Locate the cell with the specified text and output its [x, y] center coordinate. 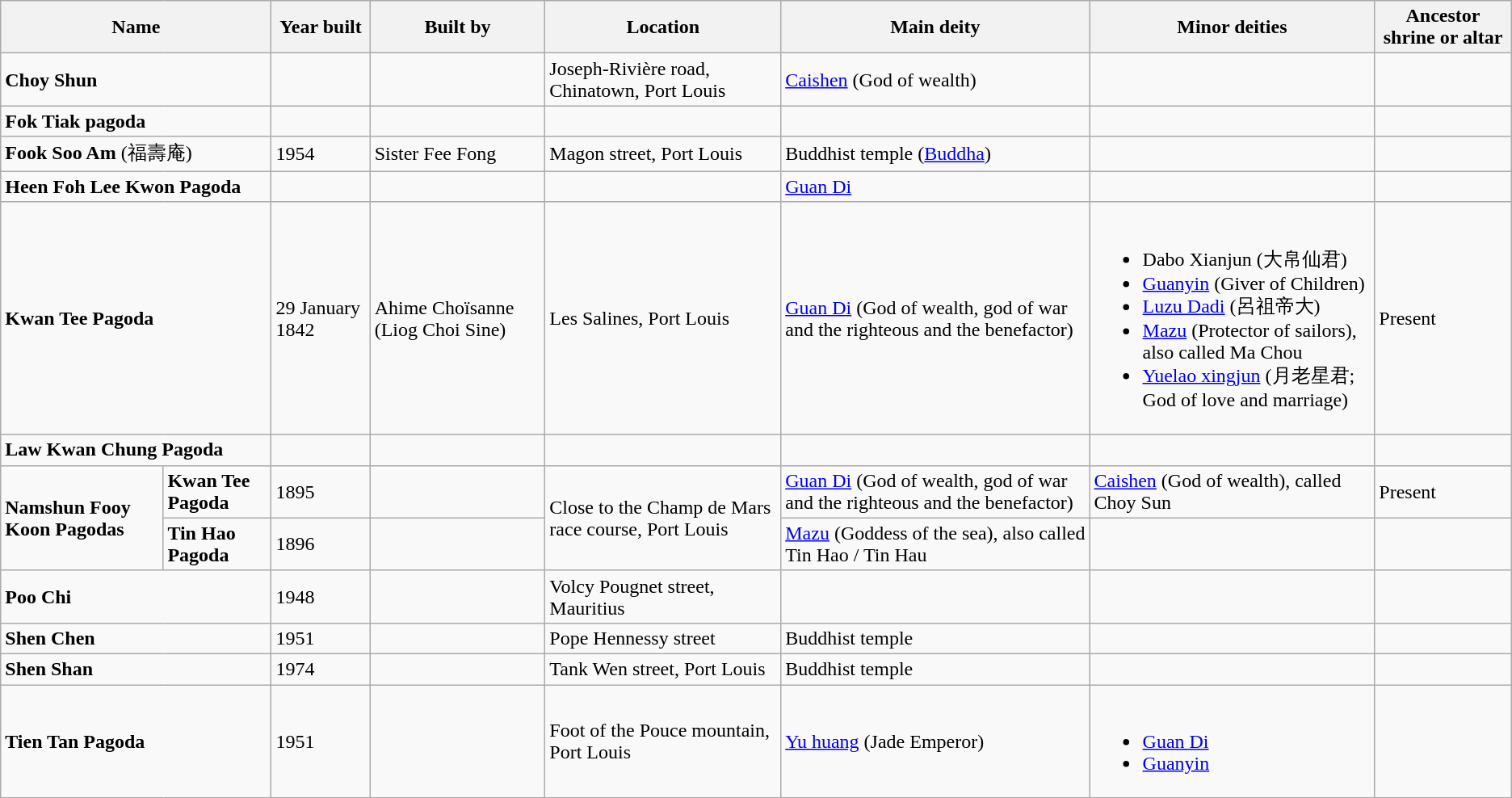
Guan DiGuanyin [1233, 741]
1895 [321, 491]
Sister Fee Fong [457, 153]
Mazu (Goddess of the sea), also called Tin Hao / Tin Hau [935, 544]
Caishen (God of wealth), called Choy Sun [1233, 491]
Shen Chen [136, 638]
Shen Shan [136, 669]
Namshun Fooy Koon Pagodas [82, 518]
Yu huang (Jade Emperor) [935, 741]
Les Salines, Port Louis [663, 318]
Fok Tiak pagoda [136, 121]
Caishen (God of wealth) [935, 79]
Tien Tan Pagoda [136, 741]
Year built [321, 27]
Poo Chi [136, 596]
Tin Hao Pagoda [217, 544]
Buddhist temple (Buddha) [935, 153]
Close to the Champ de Mars race course, Port Louis [663, 518]
1954 [321, 153]
Tank Wen street, Port Louis [663, 669]
Ahime Choïsanne (Liog Choi Sine) [457, 318]
Built by [457, 27]
Choy Shun [136, 79]
Minor deities [1233, 27]
29 January 1842 [321, 318]
Joseph-Rivière road, Chinatown, Port Louis [663, 79]
Name [136, 27]
Main deity [935, 27]
Magon street, Port Louis [663, 153]
Law Kwan Chung Pagoda [136, 450]
Location [663, 27]
Foot of the Pouce mountain, Port Louis [663, 741]
1948 [321, 596]
Ancestor shrine or altar [1443, 27]
Volcy Pougnet street, Mauritius [663, 596]
Guan Di [935, 187]
1974 [321, 669]
Pope Hennessy street [663, 638]
Fook Soo Am (福壽庵) [136, 153]
Heen Foh Lee Kwon Pagoda [136, 187]
1896 [321, 544]
